Detect which cell encompasses the target text, then output its (X, Y) center coordinate. 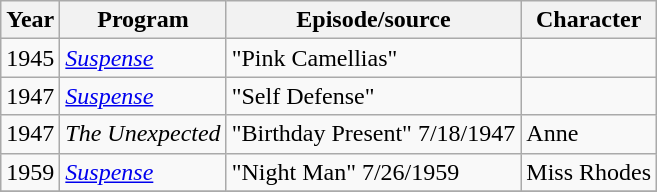
Year (30, 20)
"Self Defense" (374, 96)
The Unexpected (143, 134)
Anne (589, 134)
Program (143, 20)
"Night Man" 7/26/1959 (374, 172)
1959 (30, 172)
"Birthday Present" 7/18/1947 (374, 134)
1945 (30, 58)
"Pink Camellias" (374, 58)
Character (589, 20)
Episode/source (374, 20)
Miss Rhodes (589, 172)
